Capture the cell that displays the provided text and extract its (X, Y) central coordinate. 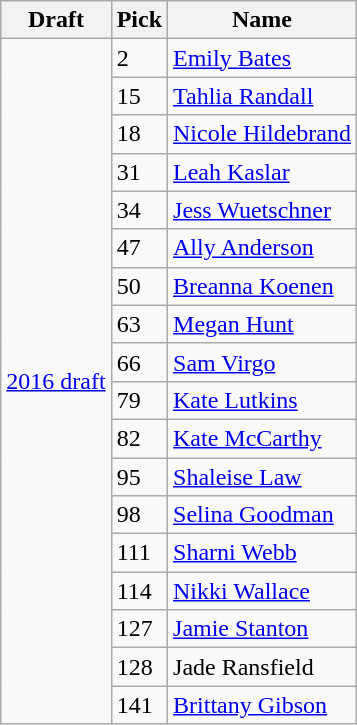
Nikki Wallace (262, 591)
Shaleise Law (262, 477)
18 (139, 134)
Sam Virgo (262, 362)
31 (139, 172)
15 (139, 96)
Brittany Gibson (262, 705)
Jess Wuetschner (262, 210)
66 (139, 362)
Megan Hunt (262, 324)
141 (139, 705)
114 (139, 591)
Ally Anderson (262, 248)
Leah Kaslar (262, 172)
Emily Bates (262, 58)
Jade Ransfield (262, 667)
Selina Goodman (262, 515)
95 (139, 477)
82 (139, 438)
128 (139, 667)
111 (139, 553)
47 (139, 248)
2016 draft (56, 382)
98 (139, 515)
34 (139, 210)
79 (139, 400)
Breanna Koenen (262, 286)
Kate McCarthy (262, 438)
Pick (139, 20)
Tahlia Randall (262, 96)
Sharni Webb (262, 553)
2 (139, 58)
Nicole Hildebrand (262, 134)
Kate Lutkins (262, 400)
127 (139, 629)
Draft (56, 20)
63 (139, 324)
Name (262, 20)
Jamie Stanton (262, 629)
50 (139, 286)
